Extract the (X, Y) coordinate from the center of the cell holding the provided text.  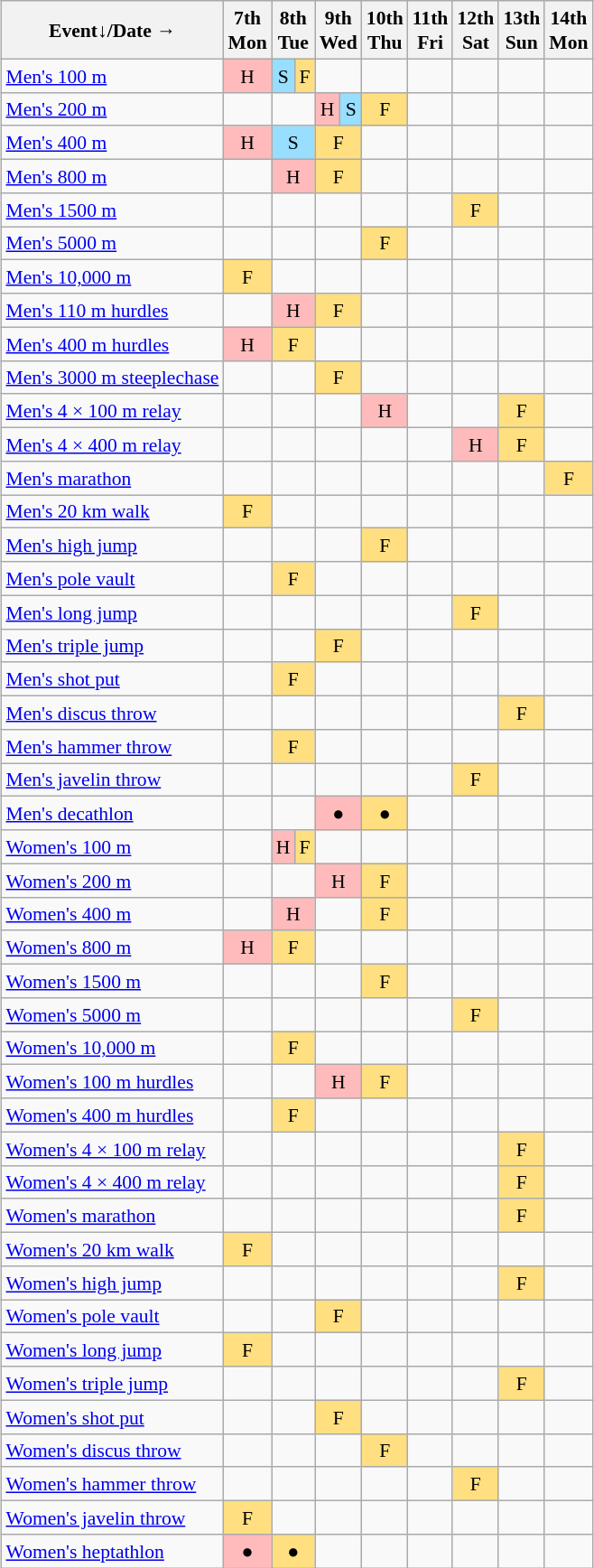
Women's 10,000 m (112, 1048)
Men's marathon (112, 477)
Women's 20 km walk (112, 1248)
Women's shot put (112, 1416)
Men's pole vault (112, 578)
Women's triple jump (112, 1384)
Men's high jump (112, 546)
Women's 100 m hurdles (112, 1082)
Men's 3000 m steeplechase (112, 378)
Men's 10,000 m (112, 276)
Women's 100 m (112, 847)
Men's 800 m (112, 175)
Men's 4 × 400 m relay (112, 444)
Women's discus throw (112, 1451)
Men's 100 m (112, 76)
Men's 200 m (112, 108)
Men's 400 m (112, 143)
Event↓/Date → (112, 30)
Women's heptathlon (112, 1550)
Women's 200 m (112, 880)
Women's 1500 m (112, 981)
14thMon (569, 30)
Men's triple jump (112, 645)
Men's 5000 m (112, 242)
Women's 4 × 400 m relay (112, 1181)
9thWed (339, 30)
Men's 110 m hurdles (112, 311)
Men's javelin throw (112, 779)
Men's 400 m hurdles (112, 343)
Women's 5000 m (112, 1013)
Men's hammer throw (112, 746)
Women's high jump (112, 1283)
11thFri (431, 30)
Men's discus throw (112, 712)
Women's 4 × 100 m relay (112, 1149)
12thSat (475, 30)
Women's javelin throw (112, 1517)
Women's 800 m (112, 947)
13thSun (522, 30)
Women's 400 m (112, 914)
Men's long jump (112, 612)
Women's long jump (112, 1349)
Women's marathon (112, 1216)
Women's pole vault (112, 1315)
Women's 400 m hurdles (112, 1115)
10thThu (385, 30)
Men's 4 × 100 m relay (112, 410)
7thMon (247, 30)
8thTue (293, 30)
Women's hammer throw (112, 1483)
Men's shot put (112, 679)
Men's 1500 m (112, 210)
Men's 20 km walk (112, 511)
Men's decathlon (112, 813)
